Output the (X, Y) coordinate of the center of the cell containing the given text.  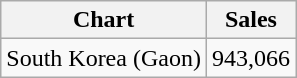
Sales (250, 20)
943,066 (250, 58)
South Korea (Gaon) (104, 58)
Chart (104, 20)
